Detect which cell encompasses the target text, then output its [X, Y] center coordinate. 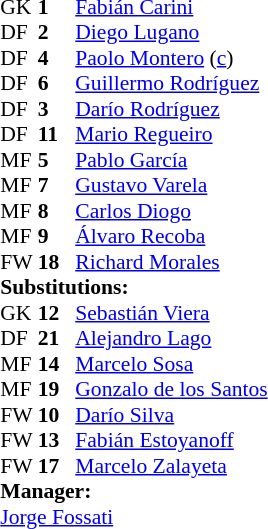
Paolo Montero (c) [171, 58]
4 [57, 58]
14 [57, 364]
Mario Regueiro [171, 135]
6 [57, 83]
Fabián Estoyanoff [171, 441]
3 [57, 109]
Richard Morales [171, 262]
9 [57, 237]
13 [57, 441]
21 [57, 339]
Darío Rodríguez [171, 109]
Sebastián Viera [171, 313]
19 [57, 389]
18 [57, 262]
Darío Silva [171, 415]
GK [19, 313]
Diego Lugano [171, 33]
Substitutions: [134, 287]
2 [57, 33]
7 [57, 185]
11 [57, 135]
Gonzalo de los Santos [171, 389]
5 [57, 160]
Álvaro Recoba [171, 237]
12 [57, 313]
Carlos Diogo [171, 211]
8 [57, 211]
Marcelo Zalayeta [171, 466]
Manager: [134, 491]
Pablo García [171, 160]
17 [57, 466]
Marcelo Sosa [171, 364]
Alejandro Lago [171, 339]
Guillermo Rodríguez [171, 83]
Gustavo Varela [171, 185]
10 [57, 415]
